Capture the cell that displays the provided text and extract its (X, Y) central coordinate. 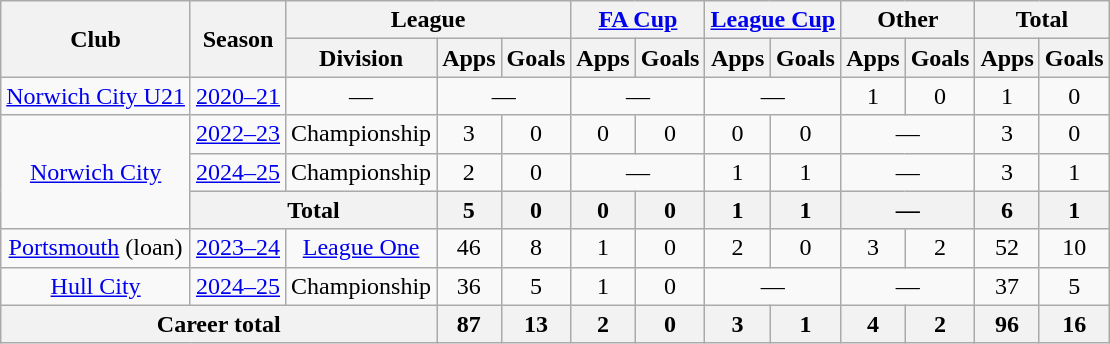
Portsmouth (loan) (96, 248)
10 (1074, 248)
52 (1007, 248)
Division (362, 58)
Norwich City U21 (96, 96)
36 (469, 286)
Club (96, 39)
Hull City (96, 286)
37 (1007, 286)
46 (469, 248)
96 (1007, 324)
League One (362, 248)
Career total (219, 324)
87 (469, 324)
Other (908, 20)
2020–21 (238, 96)
2023–24 (238, 248)
13 (536, 324)
Norwich City (96, 172)
2022–23 (238, 134)
16 (1074, 324)
4 (873, 324)
League (428, 20)
6 (1007, 210)
League Cup (773, 20)
FA Cup (638, 20)
8 (536, 248)
Season (238, 39)
